Extract the (x, y) coordinate from the center of the cell holding the provided text.  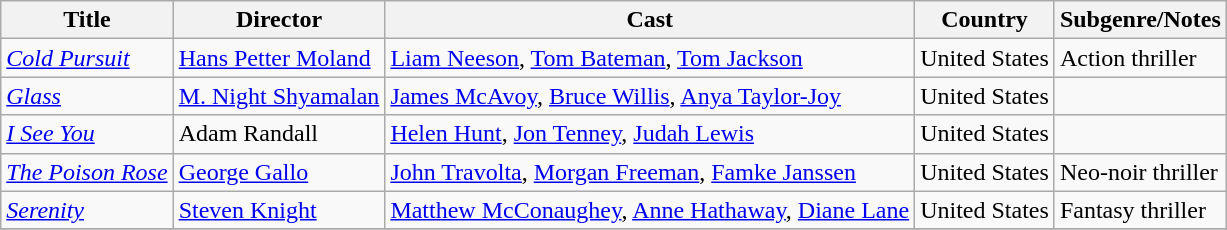
Matthew McConaughey, Anne Hathaway, Diane Lane (650, 210)
George Gallo (279, 172)
Director (279, 20)
John Travolta, Morgan Freeman, Famke Janssen (650, 172)
The Poison Rose (87, 172)
I See You (87, 134)
Country (985, 20)
Fantasy thriller (1140, 210)
Neo-noir thriller (1140, 172)
James McAvoy, Bruce Willis, Anya Taylor-Joy (650, 96)
Steven Knight (279, 210)
Action thriller (1140, 58)
Cast (650, 20)
Helen Hunt, Jon Tenney, Judah Lewis (650, 134)
M. Night Shyamalan (279, 96)
Cold Pursuit (87, 58)
Subgenre/Notes (1140, 20)
Glass (87, 96)
Title (87, 20)
Liam Neeson, Tom Bateman, Tom Jackson (650, 58)
Serenity (87, 210)
Adam Randall (279, 134)
Hans Petter Moland (279, 58)
